From the cell containing the given text, extract its center point as (X, Y) coordinate. 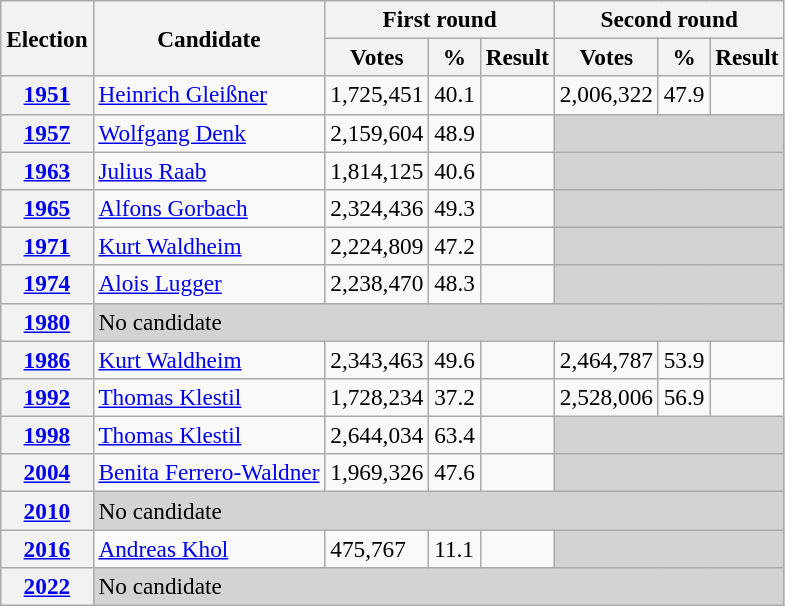
2016 (47, 548)
2010 (47, 510)
Alfons Gorbach (209, 208)
47.6 (455, 473)
Alois Lugger (209, 284)
1998 (47, 435)
2,159,604 (377, 133)
1,969,326 (377, 473)
1965 (47, 208)
2,224,809 (377, 246)
Second round (669, 19)
1,728,234 (377, 397)
2,343,463 (377, 359)
56.9 (684, 397)
Julius Raab (209, 170)
1963 (47, 170)
1974 (47, 284)
First round (440, 19)
1980 (47, 322)
63.4 (455, 435)
2,238,470 (377, 284)
40.6 (455, 170)
Benita Ferrero-Waldner (209, 473)
Wolfgang Denk (209, 133)
2,464,787 (606, 359)
2,528,006 (606, 397)
49.3 (455, 208)
Candidate (209, 38)
37.2 (455, 397)
49.6 (455, 359)
47.9 (684, 95)
48.9 (455, 133)
Election (47, 38)
2004 (47, 473)
47.2 (455, 246)
475,767 (377, 548)
1951 (47, 95)
1,814,125 (377, 170)
2,006,322 (606, 95)
2,324,436 (377, 208)
Heinrich Gleißner (209, 95)
1971 (47, 246)
53.9 (684, 359)
40.1 (455, 95)
1986 (47, 359)
1992 (47, 397)
Andreas Khol (209, 548)
1957 (47, 133)
2022 (47, 586)
11.1 (455, 548)
48.3 (455, 284)
1,725,451 (377, 95)
2,644,034 (377, 435)
